Extract the [x, y] coordinate from the center of the cell holding the provided text.  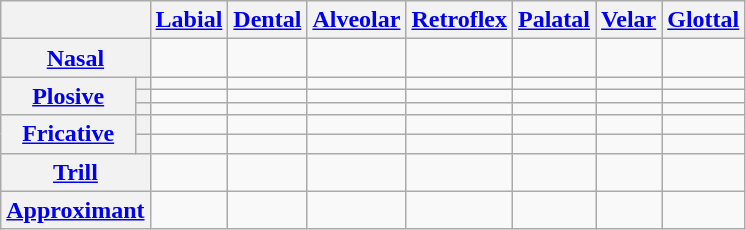
Palatal [554, 20]
Labial [189, 20]
Retroflex [460, 20]
Dental [268, 20]
Fricative [68, 134]
Plosive [68, 96]
Alveolar [356, 20]
Nasal [76, 58]
Velar [629, 20]
Approximant [76, 210]
Glottal [704, 20]
Trill [76, 172]
